Detect which cell encompasses the target text, then output its (X, Y) center coordinate. 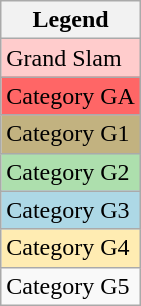
Category G3 (71, 210)
Category G1 (71, 134)
Category G5 (71, 286)
Grand Slam (71, 58)
Category G2 (71, 172)
Category G4 (71, 248)
Legend (71, 20)
Category GA (71, 96)
